Output the [x, y] coordinate of the center of the cell containing the given text.  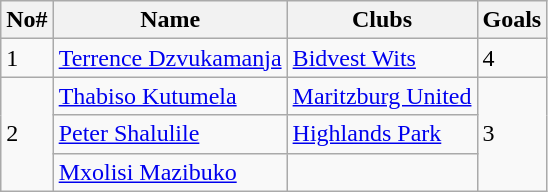
Name [170, 20]
Maritzburg United [382, 96]
Peter Shalulile [170, 134]
Goals [512, 20]
3 [512, 134]
Bidvest Wits [382, 58]
No# [27, 20]
Highlands Park [382, 134]
Mxolisi Mazibuko [170, 172]
1 [27, 58]
2 [27, 134]
Clubs [382, 20]
4 [512, 58]
Terrence Dzvukamanja [170, 58]
Thabiso Kutumela [170, 96]
